From the cell containing the given text, extract its center point as (X, Y) coordinate. 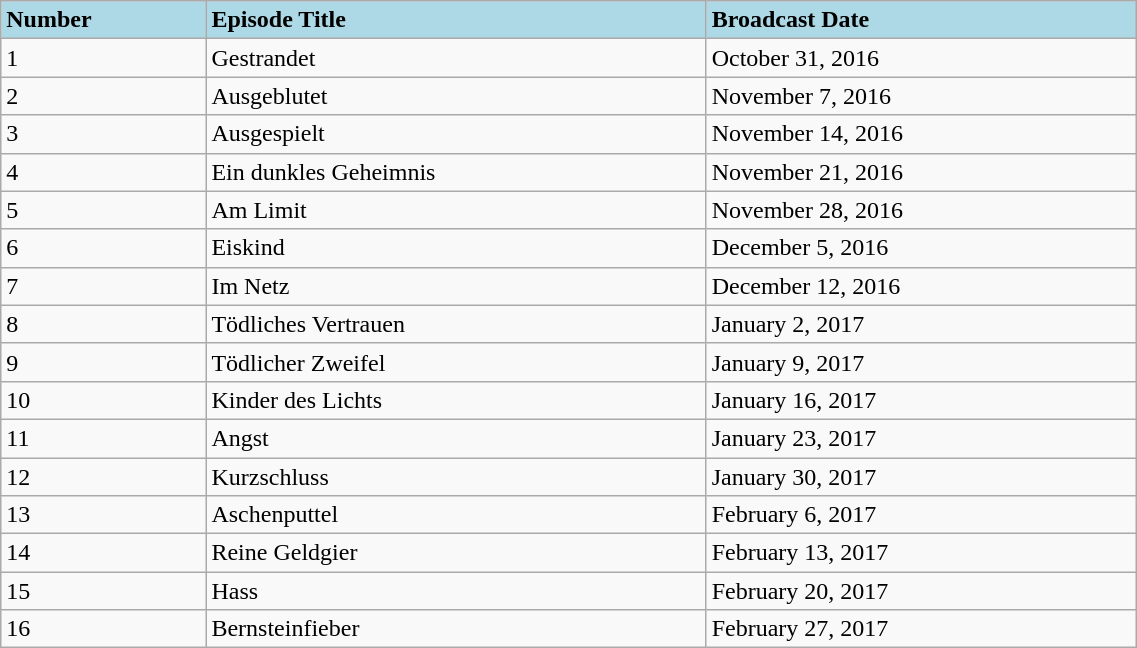
Am Limit (456, 210)
February 27, 2017 (922, 629)
February 6, 2017 (922, 515)
16 (104, 629)
11 (104, 438)
February 20, 2017 (922, 591)
Broadcast Date (922, 20)
Reine Geldgier (456, 553)
12 (104, 477)
Kurzschluss (456, 477)
Ausgespielt (456, 134)
14 (104, 553)
4 (104, 172)
1 (104, 58)
November 14, 2016 (922, 134)
January 16, 2017 (922, 400)
Tödliches Vertrauen (456, 324)
February 13, 2017 (922, 553)
October 31, 2016 (922, 58)
13 (104, 515)
Episode Title (456, 20)
January 30, 2017 (922, 477)
15 (104, 591)
Angst (456, 438)
December 12, 2016 (922, 286)
5 (104, 210)
January 23, 2017 (922, 438)
Kinder des Lichts (456, 400)
8 (104, 324)
November 28, 2016 (922, 210)
7 (104, 286)
Hass (456, 591)
Number (104, 20)
January 2, 2017 (922, 324)
November 21, 2016 (922, 172)
Bernsteinfieber (456, 629)
10 (104, 400)
January 9, 2017 (922, 362)
Tödlicher Zweifel (456, 362)
6 (104, 248)
November 7, 2016 (922, 96)
Ein dunkles Geheimnis (456, 172)
9 (104, 362)
Eiskind (456, 248)
Gestrandet (456, 58)
Aschenputtel (456, 515)
Ausgeblutet (456, 96)
Im Netz (456, 286)
2 (104, 96)
3 (104, 134)
December 5, 2016 (922, 248)
